Return the [x, y] coordinate for the center point of the cell that contains the specified text.  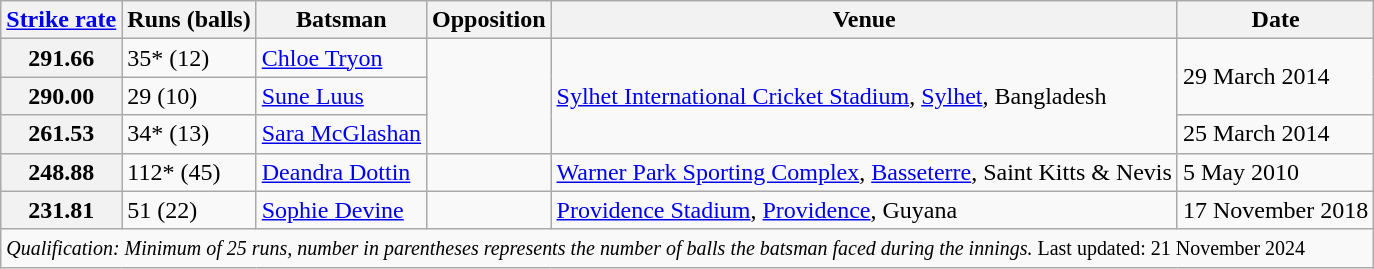
34* (13) [189, 134]
Opposition [489, 20]
Providence Stadium, Providence, Guyana [864, 210]
Venue [864, 20]
25 March 2014 [1275, 134]
51 (22) [189, 210]
35* (12) [189, 58]
29 (10) [189, 96]
Runs (balls) [189, 20]
Sune Luus [341, 96]
261.53 [62, 134]
Date [1275, 20]
Sophie Devine [341, 210]
Chloe Tryon [341, 58]
291.66 [62, 58]
Deandra Dottin [341, 172]
17 November 2018 [1275, 210]
Sara McGlashan [341, 134]
231.81 [62, 210]
Warner Park Sporting Complex, Basseterre, Saint Kitts & Nevis [864, 172]
29 March 2014 [1275, 77]
5 May 2010 [1275, 172]
290.00 [62, 96]
112* (45) [189, 172]
248.88 [62, 172]
Batsman [341, 20]
Sylhet International Cricket Stadium, Sylhet, Bangladesh [864, 96]
Strike rate [62, 20]
